Scan for the cell matching the given text and deliver its [X, Y] coordinate at center. 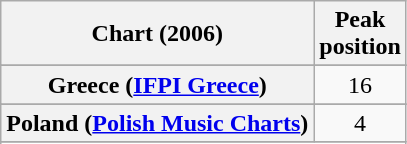
4 [360, 123]
Peakposition [360, 34]
Greece (IFPI Greece) [158, 85]
Poland (Polish Music Charts) [158, 123]
Chart (2006) [158, 34]
16 [360, 85]
